Extract the [x, y] coordinate from the center of the cell holding the provided text.  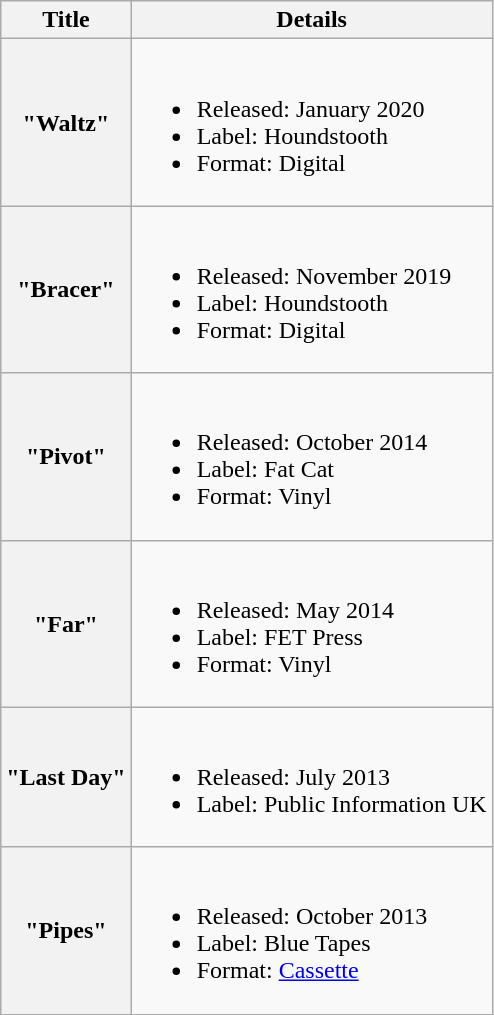
"Pivot" [66, 456]
Title [66, 20]
Released: October 2014Label: Fat CatFormat: Vinyl [312, 456]
"Last Day" [66, 777]
"Bracer" [66, 290]
Released: October 2013Label: Blue TapesFormat: Cassette [312, 930]
"Far" [66, 624]
Released: November 2019Label: HoundstoothFormat: Digital [312, 290]
Released: January 2020Label: HoundstoothFormat: Digital [312, 122]
Details [312, 20]
Released: July 2013Label: Public Information UK [312, 777]
"Waltz" [66, 122]
"Pipes" [66, 930]
Released: May 2014Label: FET PressFormat: Vinyl [312, 624]
